Output the (X, Y) coordinate of the center of the cell containing the given text.  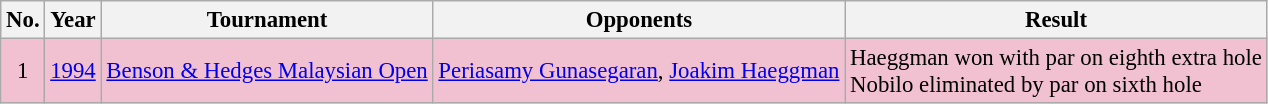
No. (23, 20)
Year (73, 20)
Benson & Hedges Malaysian Open (267, 72)
Result (1056, 20)
Periasamy Gunasegaran, Joakim Haeggman (639, 72)
Opponents (639, 20)
Tournament (267, 20)
Haeggman won with par on eighth extra holeNobilo eliminated by par on sixth hole (1056, 72)
1 (23, 72)
1994 (73, 72)
